Scan for the cell matching the given text and deliver its (X, Y) coordinate at center. 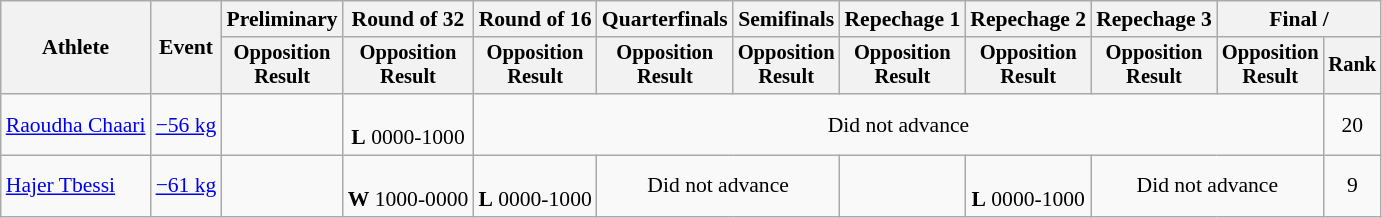
Athlete (76, 48)
−56 kg (186, 124)
Final / (1299, 19)
Repechage 1 (902, 19)
−61 kg (186, 186)
Round of 16 (534, 19)
9 (1353, 186)
Hajer Tbessi (76, 186)
20 (1353, 124)
W 1000-0000 (408, 186)
Round of 32 (408, 19)
Event (186, 48)
Quarterfinals (665, 19)
Semifinals (786, 19)
Repechage 2 (1028, 19)
Rank (1353, 66)
Preliminary (282, 19)
Raoudha Chaari (76, 124)
Repechage 3 (1154, 19)
